For the text-containing cell, return its midpoint in (x, y) coordinate format. 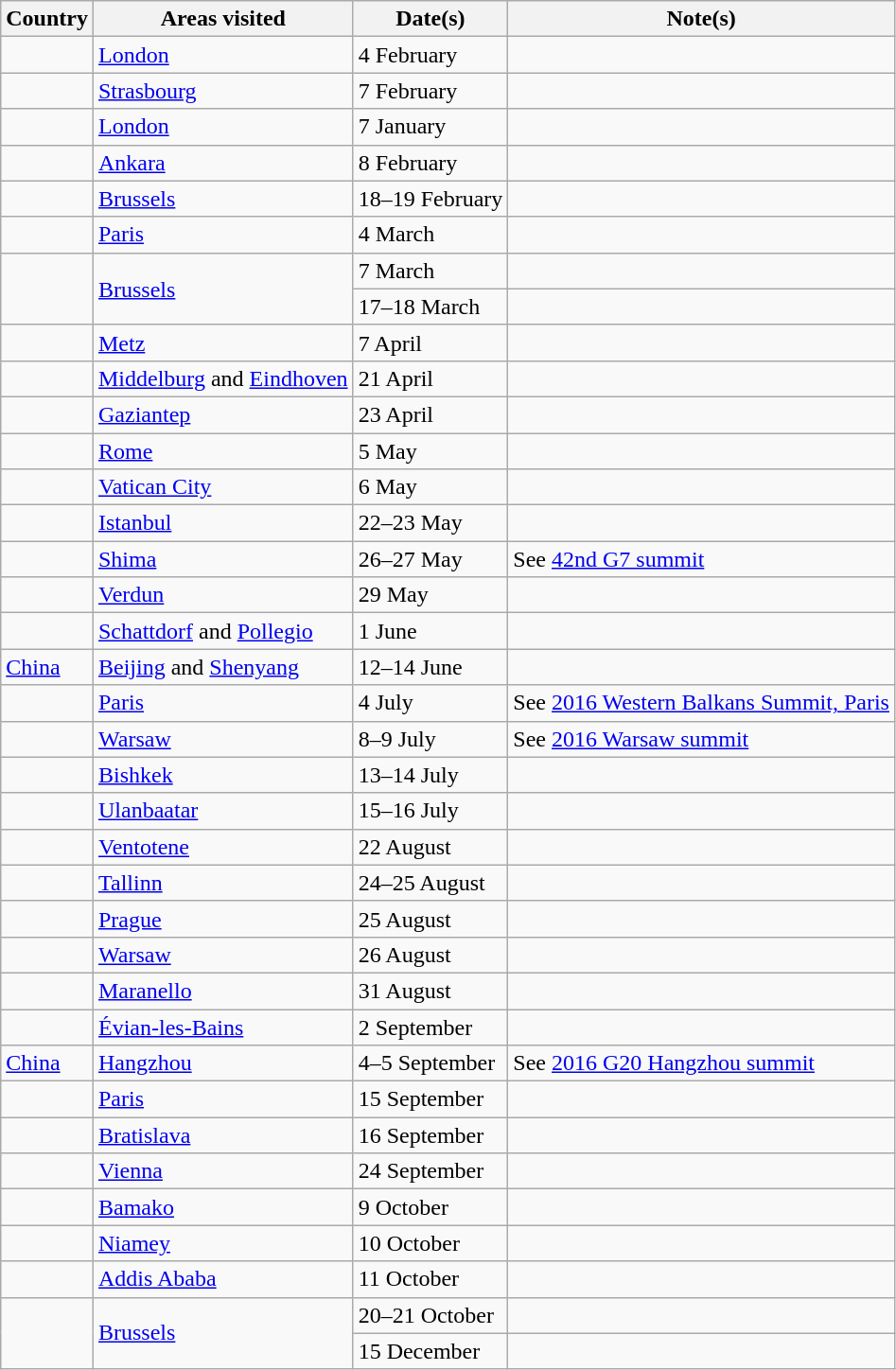
Bratislava (223, 1135)
7 February (430, 91)
4 February (430, 55)
See 2016 Western Balkans Summit, Paris (702, 703)
Verdun (223, 595)
Niamey (223, 1243)
26–27 May (430, 559)
23 April (430, 414)
Tallinn (223, 883)
13–14 July (430, 775)
Strasbourg (223, 91)
Beijing and Shenyang (223, 667)
7 March (430, 271)
25 August (430, 919)
Ankara (223, 163)
Addis Ababa (223, 1279)
Istanbul (223, 523)
26 August (430, 955)
29 May (430, 595)
Prague (223, 919)
17–18 March (430, 307)
4–5 September (430, 1063)
Vatican City (223, 487)
7 April (430, 342)
9 October (430, 1207)
18–19 February (430, 199)
See 42nd G7 summit (702, 559)
2 September (430, 1027)
Ulanbaatar (223, 811)
31 August (430, 991)
See 2016 Warsaw summit (702, 739)
Bishkek (223, 775)
See 2016 G20 Hangzhou summit (702, 1063)
22–23 May (430, 523)
4 March (430, 235)
16 September (430, 1135)
8–9 July (430, 739)
4 July (430, 703)
Hangzhou (223, 1063)
Note(s) (702, 19)
24 September (430, 1171)
11 October (430, 1279)
21 April (430, 378)
1 June (430, 631)
Évian-les-Bains (223, 1027)
6 May (430, 487)
5 May (430, 451)
Rome (223, 451)
24–25 August (430, 883)
20–21 October (430, 1315)
Shima (223, 559)
15 September (430, 1099)
15 December (430, 1351)
Ventotene (223, 847)
15–16 July (430, 811)
Middelburg and Eindhoven (223, 378)
22 August (430, 847)
10 October (430, 1243)
Country (47, 19)
Schattdorf and Pollegio (223, 631)
Bamako (223, 1207)
12–14 June (430, 667)
8 February (430, 163)
Gaziantep (223, 414)
Maranello (223, 991)
Vienna (223, 1171)
Areas visited (223, 19)
Date(s) (430, 19)
7 January (430, 127)
Metz (223, 342)
